For the text-containing cell, return its midpoint in [x, y] coordinate format. 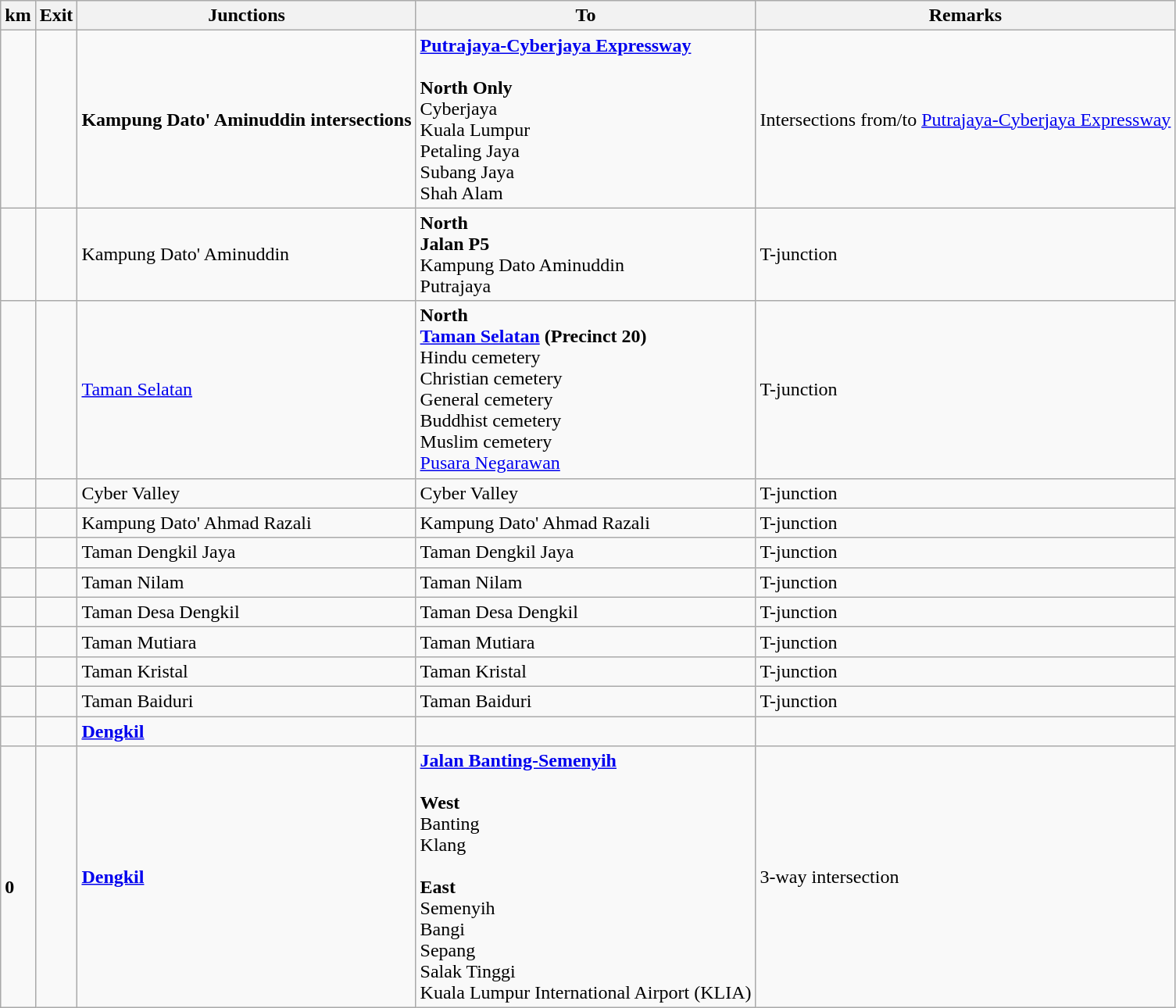
Exit [56, 16]
km [18, 16]
Taman Selatan [247, 389]
Kampung Dato' Aminuddin [247, 255]
Jalan Banting-SemenyihWest Banting KlangEast Semenyih Bangi Sepang Salak Tinggi Kuala Lumpur International Airport (KLIA) [586, 877]
Intersections from/to Putrajaya-Cyberjaya Expressway [966, 119]
Putrajaya-Cyberjaya ExpresswayNorth Only Cyberjaya Kuala Lumpur Petaling Jaya Subang Jaya Shah Alam [586, 119]
North Taman Selatan (Precinct 20)Hindu cemeteryChristian cemeteryGeneral cemeteryBuddhist cemeteryMuslim cemeteryPusara Negarawan [586, 389]
Remarks [966, 16]
3-way intersection [966, 877]
North Jalan P5Kampung Dato AminuddinPutrajaya [586, 255]
Junctions [247, 16]
0 [18, 877]
To [586, 16]
Kampung Dato' Aminuddin intersections [247, 119]
